Pinpoint the cell where the given text exists, returning its [X, Y] midpoint coordinate. 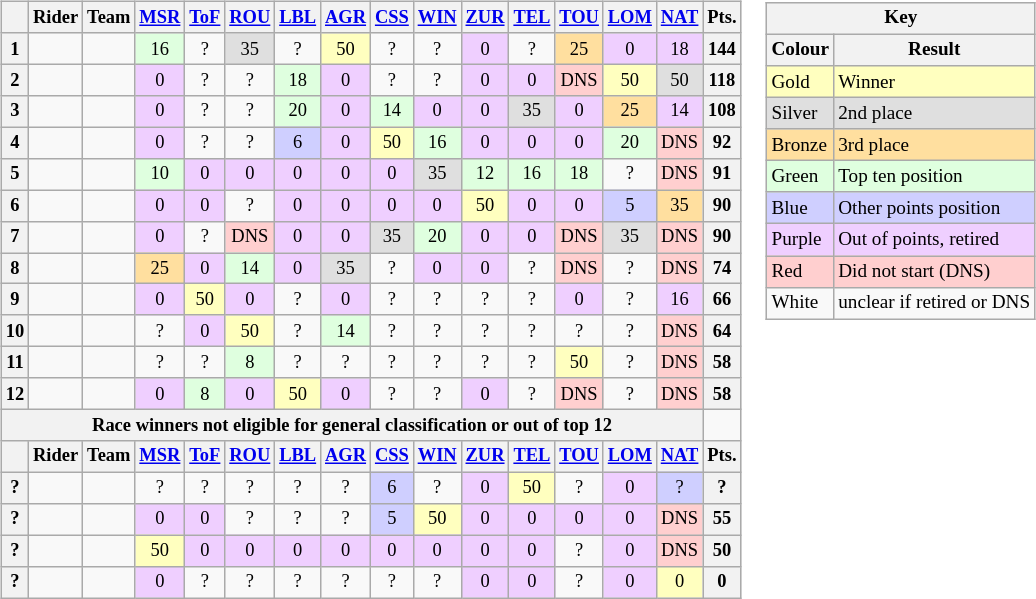
Blue [800, 208]
White [800, 303]
55 [722, 518]
Top ten position [934, 177]
unclear if retired or DNS [934, 303]
Other points position [934, 208]
108 [722, 112]
2 [14, 80]
Out of points, retired [934, 240]
Key [901, 18]
7 [14, 236]
118 [722, 80]
3 [14, 112]
92 [722, 142]
Green [800, 177]
3rd place [934, 145]
4 [14, 142]
Did not start (DNS) [934, 272]
9 [14, 300]
Silver [800, 113]
66 [722, 300]
91 [722, 174]
64 [722, 330]
Race winners not eligible for general classification or out of top 12 [352, 424]
2nd place [934, 113]
1 [14, 48]
Red [800, 272]
Winner [934, 82]
Purple [800, 240]
74 [722, 268]
Result [934, 50]
144 [722, 48]
Gold [800, 82]
11 [14, 362]
Colour [800, 50]
Bronze [800, 145]
